Scan for the cell matching the given text and deliver its (x, y) coordinate at center. 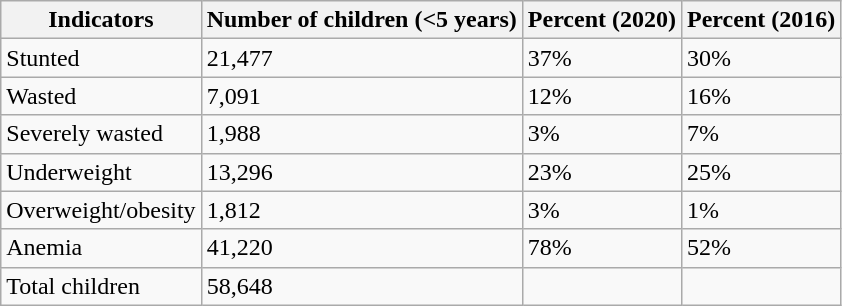
25% (762, 172)
13,296 (362, 172)
30% (762, 58)
1,812 (362, 210)
Number of children (<5 years) (362, 20)
7,091 (362, 96)
Percent (2016) (762, 20)
7% (762, 134)
78% (602, 248)
Severely wasted (101, 134)
Total children (101, 286)
16% (762, 96)
Indicators (101, 20)
Anemia (101, 248)
21,477 (362, 58)
52% (762, 248)
23% (602, 172)
Stunted (101, 58)
1,988 (362, 134)
Percent (2020) (602, 20)
1% (762, 210)
37% (602, 58)
Overweight/obesity (101, 210)
12% (602, 96)
Wasted (101, 96)
Underweight (101, 172)
41,220 (362, 248)
58,648 (362, 286)
